Determine the (X, Y) coordinate at the center of the cell enclosing the given text.  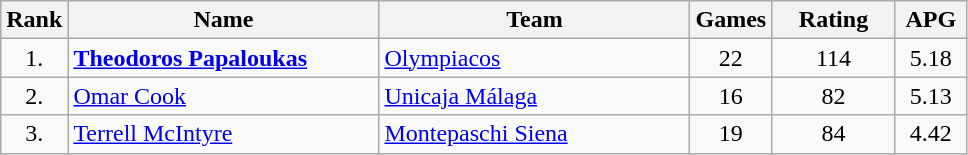
5.13 (930, 96)
19 (731, 134)
Terrell McIntyre (224, 134)
114 (834, 58)
1. (34, 58)
3. (34, 134)
Omar Cook (224, 96)
Games (731, 20)
Rating (834, 20)
Rank (34, 20)
Team (534, 20)
16 (731, 96)
2. (34, 96)
APG (930, 20)
22 (731, 58)
4.42 (930, 134)
84 (834, 134)
Name (224, 20)
5.18 (930, 58)
Olympiacos (534, 58)
Theodoros Papaloukas (224, 58)
Montepaschi Siena (534, 134)
82 (834, 96)
Unicaja Málaga (534, 96)
